For the text-containing cell, return its midpoint in (X, Y) coordinate format. 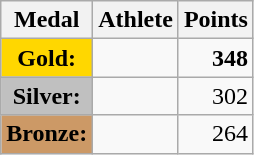
348 (216, 58)
Bronze: (47, 134)
Points (216, 20)
264 (216, 134)
Silver: (47, 96)
Gold: (47, 58)
302 (216, 96)
Athlete (136, 20)
Medal (47, 20)
